Determine the [x, y] coordinate at the center of the cell enclosing the given text.  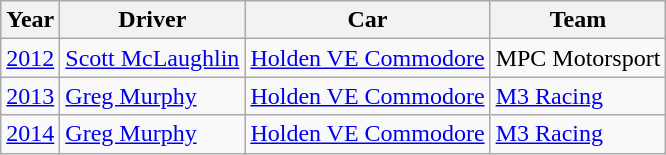
2012 [30, 58]
2014 [30, 134]
MPC Motorsport [578, 58]
Year [30, 20]
2013 [30, 96]
Team [578, 20]
Scott McLaughlin [152, 58]
Car [368, 20]
Driver [152, 20]
